From the cell containing the given text, extract its center point as [X, Y] coordinate. 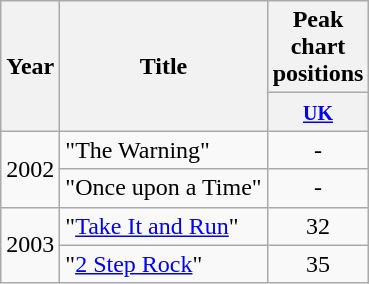
"Take It and Run" [164, 226]
Title [164, 66]
"The Warning" [164, 150]
"Once upon a Time" [164, 188]
"2 Step Rock" [164, 264]
UK [318, 112]
2003 [30, 245]
2002 [30, 169]
32 [318, 226]
Peak chart positions [318, 47]
Year [30, 66]
35 [318, 264]
